From the cell containing the given text, extract its center point as [X, Y] coordinate. 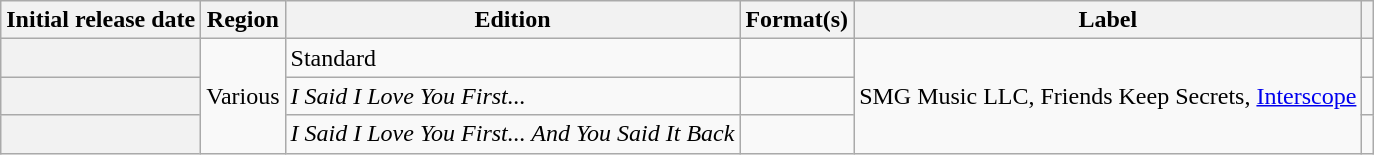
I Said I Love You First... [512, 96]
SMG Music LLC, Friends Keep Secrets, Interscope [1108, 96]
Various [243, 96]
Region [243, 20]
I Said I Love You First... And You Said It Back [512, 134]
Initial release date [101, 20]
Edition [512, 20]
Standard [512, 58]
Format(s) [797, 20]
Label [1108, 20]
